Extract the (x, y) coordinate from the center of the cell holding the provided text.  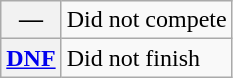
DNF (31, 58)
Did not compete (146, 20)
— (31, 20)
Did not finish (146, 58)
